Capture the cell that displays the provided text and extract its (x, y) central coordinate. 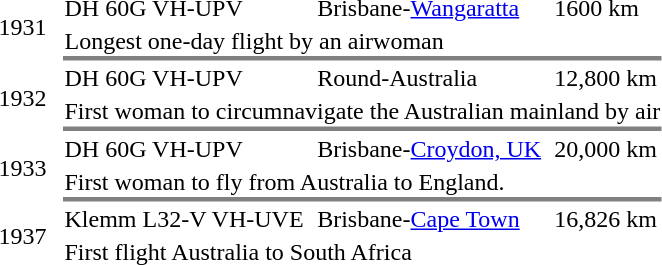
16,826 km (608, 219)
First woman to circumnavigate the Australian mainland by air (362, 113)
First woman to fly from Australia to England. (362, 184)
Longest one-day flight by an airwoman (362, 43)
20,000 km (608, 149)
12,800 km (608, 79)
Klemm L32-V VH-UVE (188, 219)
Brisbane-Cape Town (433, 219)
Round-Australia (433, 79)
Brisbane-Croydon, UK (433, 149)
